Find where the given text appears and provide that cell's center as [x, y] coordinate. 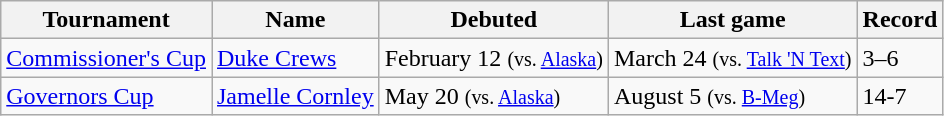
Last game [732, 20]
March 24 (vs. Talk 'N Text) [732, 58]
Debuted [494, 20]
Record [900, 20]
Commissioner's Cup [106, 58]
Governors Cup [106, 96]
3–6 [900, 58]
14-7 [900, 96]
May 20 (vs. Alaska) [494, 96]
Name [296, 20]
Duke Crews [296, 58]
Jamelle Cornley [296, 96]
Tournament [106, 20]
February 12 (vs. Alaska) [494, 58]
August 5 (vs. B-Meg) [732, 96]
